Find where the given text appears and provide that cell's center as [X, Y] coordinate. 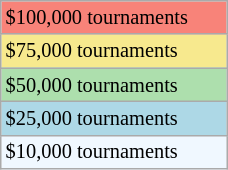
$75,000 tournaments [114, 51]
$25,000 tournaments [114, 118]
$50,000 tournaments [114, 85]
$100,000 tournaments [114, 17]
$10,000 tournaments [114, 152]
